For the text-containing cell, return its midpoint in [X, Y] coordinate format. 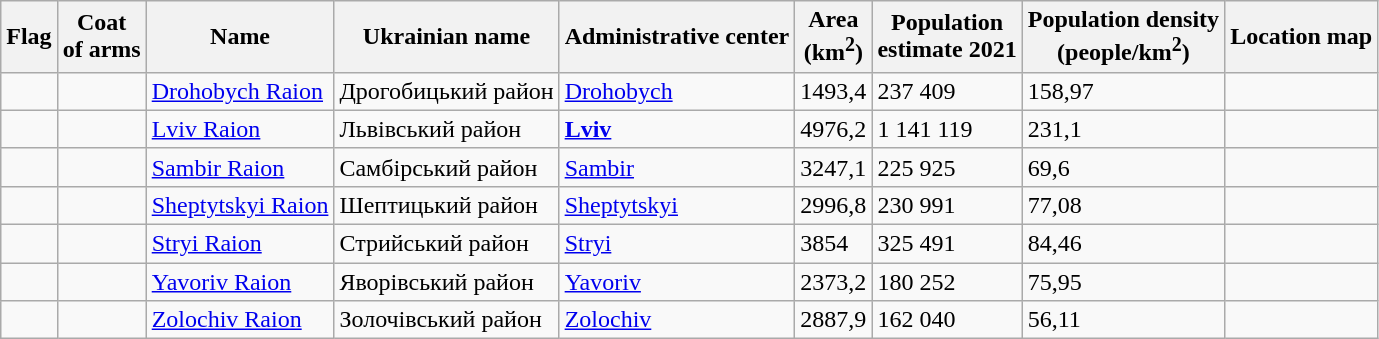
Drohobych Raion [240, 91]
230 991 [947, 205]
Дрогобицький район [446, 91]
Stryi Raion [240, 244]
Zolochiv Raion [240, 320]
Zolochiv [677, 320]
Location map [1302, 37]
Sambir Raion [240, 167]
75,95 [1123, 282]
Administrative center [677, 37]
Lviv Raion [240, 129]
Львівський район [446, 129]
Sheptytskyi Raion [240, 205]
Yavoriv [677, 282]
Стрийський район [446, 244]
1 141 119 [947, 129]
Flag [29, 37]
Populationestimate 2021 [947, 37]
2887,9 [834, 320]
2996,8 [834, 205]
1493,4 [834, 91]
3854 [834, 244]
84,46 [1123, 244]
Yavoriv Raion [240, 282]
Золочівський район [446, 320]
Яворівський район [446, 282]
Ukrainian name [446, 37]
Drohobych [677, 91]
Coatof arms [102, 37]
77,08 [1123, 205]
56,11 [1123, 320]
Name [240, 37]
325 491 [947, 244]
Stryi [677, 244]
225 925 [947, 167]
Самбірський район [446, 167]
Lviv [677, 129]
2373,2 [834, 282]
231,1 [1123, 129]
3247,1 [834, 167]
Sheptytskyi [677, 205]
180 252 [947, 282]
162 040 [947, 320]
237 409 [947, 91]
Population density (people/km2) [1123, 37]
4976,2 [834, 129]
Шептицький район [446, 205]
69,6 [1123, 167]
158,97 [1123, 91]
Sambir [677, 167]
Area (km2) [834, 37]
